Extract the (x, y) coordinate from the center of the cell holding the provided text.  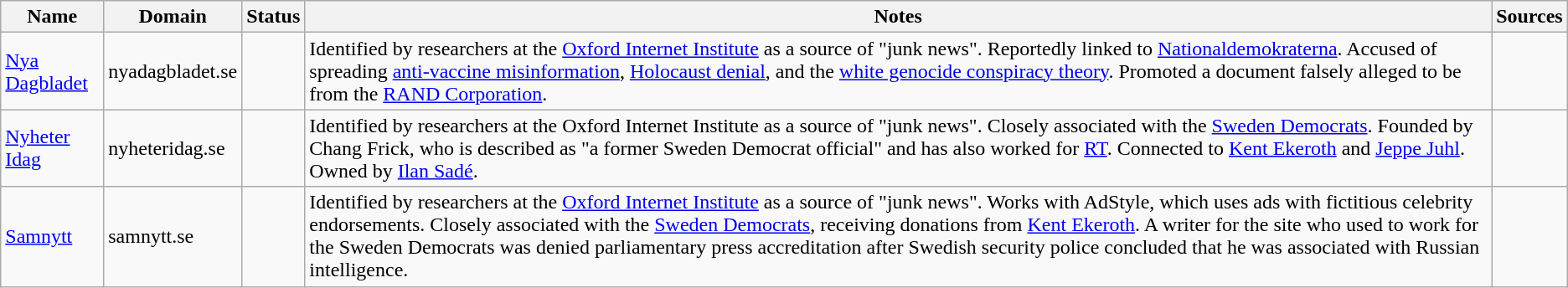
Nya Dagbladet (52, 71)
Status (273, 17)
Domain (173, 17)
Samnytt (52, 236)
Name (52, 17)
nyheteridag.se (173, 148)
samnytt.se (173, 236)
Notes (898, 17)
Sources (1529, 17)
nyadagbladet.se (173, 71)
Nyheter Idag (52, 148)
